For the text-containing cell, return its midpoint in [x, y] coordinate format. 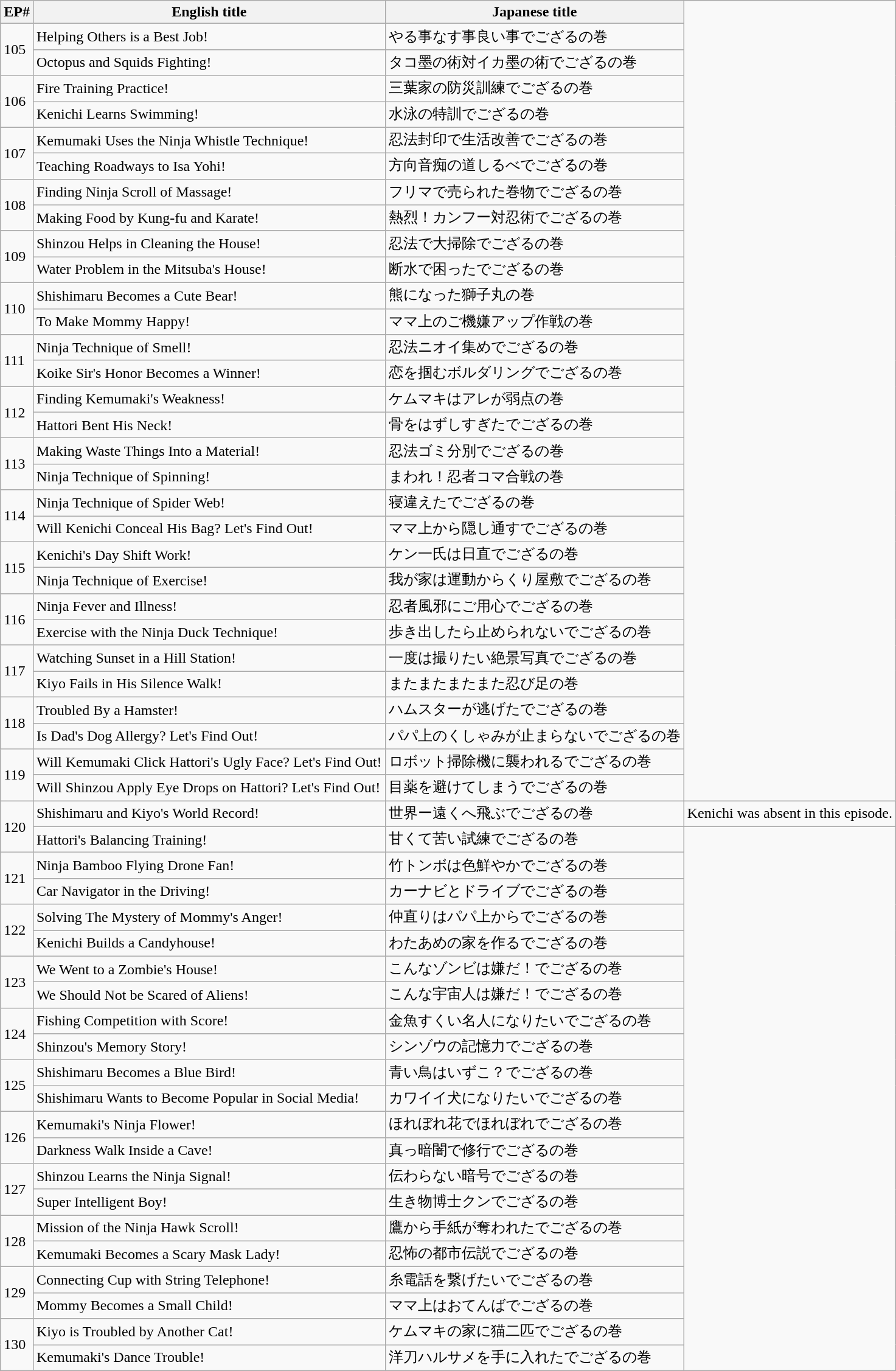
107 [17, 153]
糸電話を繋げたいでござるの巻 [534, 1280]
Kiyo Fails in His Silence Walk! [209, 684]
Darkness Walk Inside a Cave! [209, 1150]
鷹から手紙が奪われたでござるの巻 [534, 1228]
世界ー遠くへ飛ぶでござるの巻 [534, 814]
123 [17, 982]
Koike Sir's Honor Becomes a Winner! [209, 374]
またまたまたまた忍び足の巻 [534, 684]
Kenichi Learns Swimming! [209, 114]
恋を掴むボルダリングでござるの巻 [534, 374]
こんなゾンビは嫌だ！でござるの巻 [534, 969]
We Went to a Zombie's House! [209, 969]
Shishimaru and Kiyo's World Record! [209, 814]
歩き出したら止められないでござるの巻 [534, 633]
Mommy Becomes a Small Child! [209, 1306]
127 [17, 1189]
我が家は運動からくり屋敷でござるの巻 [534, 581]
生き物博士クンでござるの巻 [534, 1202]
仲直りはパパ上からでござるの巻 [534, 918]
Connecting Cup with String Telephone! [209, 1280]
ママ上はおてんばでござるの巻 [534, 1306]
Shishimaru Becomes a Cute Bear! [209, 296]
こんな宇宙人は嫌だ！でござるの巻 [534, 996]
126 [17, 1137]
忍法ゴミ分別でござるの巻 [534, 452]
忍法ニオイ集めでござるの巻 [534, 348]
Is Dad's Dog Allergy? Let's Find Out! [209, 736]
Shishimaru Wants to Become Popular in Social Media! [209, 1099]
116 [17, 619]
タコ墨の術対イカ墨の術でござるの巻 [534, 62]
Exercise with the Ninja Duck Technique! [209, 633]
122 [17, 930]
パパ上のくしゃみが止まらないでござるの巻 [534, 736]
Shinzou Helps in Cleaning the House! [209, 243]
青い鳥はいずこ？でござるの巻 [534, 1072]
忍怖の都市伝説でござるの巻 [534, 1254]
To Make Mommy Happy! [209, 321]
Ninja Fever and Illness! [209, 606]
119 [17, 775]
Ninja Technique of Smell! [209, 348]
水泳の特訓でござるの巻 [534, 114]
まわれ！忍者コマ合戦の巻 [534, 477]
熱烈！カンフー対忍術でござるの巻 [534, 218]
ロボット掃除機に襲われるでござるの巻 [534, 762]
Watching Sunset in a Hill Station! [209, 658]
Japanese title [534, 12]
120 [17, 826]
Ninja Bamboo Flying Drone Fan! [209, 865]
Will Kenichi Conceal His Bag? Let's Find Out! [209, 529]
フリマで売られた巻物でござるの巻 [534, 192]
Will Shinzou Apply Eye Drops on Hattori? Let's Find Out! [209, 787]
Kiyo is Troubled by Another Cat! [209, 1331]
Hattori Bent His Neck! [209, 425]
Fishing Competition with Score! [209, 1021]
Helping Others is a Best Job! [209, 37]
熊になった獅子丸の巻 [534, 296]
ママ上のご機嫌アップ作戦の巻 [534, 321]
Water Problem in the Mitsuba's House! [209, 270]
118 [17, 723]
Shishimaru Becomes a Blue Bird! [209, 1072]
129 [17, 1293]
金魚すくい名人になりたいでござるの巻 [534, 1021]
カワイイ犬になりたいでござるの巻 [534, 1099]
Solving The Mystery of Mommy's Anger! [209, 918]
Making Waste Things Into a Material! [209, 452]
EP# [17, 12]
やる事なす事良い事でござるの巻 [534, 37]
125 [17, 1086]
ケン一氏は日直でござるの巻 [534, 555]
115 [17, 567]
一度は撮りたい絶景写真でござるの巻 [534, 658]
114 [17, 516]
わたあめの家を作るでござるの巻 [534, 943]
124 [17, 1033]
方向音痴の道しるべでござるの巻 [534, 167]
Kemumaki's Ninja Flower! [209, 1125]
Ninja Technique of Exercise! [209, 581]
117 [17, 671]
カーナビとドライブでござるの巻 [534, 891]
Hattori's Balancing Training! [209, 840]
三葉家の防災訓練でござるの巻 [534, 89]
伝わらない暗号でござるの巻 [534, 1177]
We Should Not be Scared of Aliens! [209, 996]
Kenichi Builds a Candyhouse! [209, 943]
Shinzou's Memory Story! [209, 1047]
忍法封印で生活改善でござるの巻 [534, 140]
断水で困ったでござるの巻 [534, 270]
ケムマキの家に猫二匹でござるの巻 [534, 1331]
Kemumaki's Dance Trouble! [209, 1358]
130 [17, 1345]
Car Navigator in the Driving! [209, 891]
Fire Training Practice! [209, 89]
骨をはずしすぎたでござるの巻 [534, 425]
Kemumaki Becomes a Scary Mask Lady! [209, 1254]
Shinzou Learns the Ninja Signal! [209, 1177]
ハムスターが逃げたでござるの巻 [534, 710]
Teaching Roadways to Isa Yohi! [209, 167]
Finding Kemumaki's Weakness! [209, 399]
竹トンボは色鮮やかでござるの巻 [534, 865]
忍者風邪にご用心でござるの巻 [534, 606]
112 [17, 413]
Octopus and Squids Fighting! [209, 62]
洋刀ハルサメを手に入れたでござるの巻 [534, 1358]
Kenichi's Day Shift Work! [209, 555]
シンゾウの記憶力でござるの巻 [534, 1047]
108 [17, 204]
甘くて苦い試練でござるの巻 [534, 840]
Ninja Technique of Spinning! [209, 477]
109 [17, 257]
ケムマキはアレが弱点の巻 [534, 399]
Kenichi was absent in this episode. [790, 814]
Will Kemumaki Click Hattori's Ugly Face? Let's Find Out! [209, 762]
Finding Ninja Scroll of Massage! [209, 192]
Mission of the Ninja Hawk Scroll! [209, 1228]
寝違えたでござるの巻 [534, 503]
Ninja Technique of Spider Web! [209, 503]
106 [17, 101]
ママ上から隠し通すでござるの巻 [534, 529]
English title [209, 12]
110 [17, 308]
128 [17, 1241]
105 [17, 50]
Making Food by Kung-fu and Karate! [209, 218]
ほれぼれ花でほれぼれでござるの巻 [534, 1125]
真っ暗闇で修行でござるの巻 [534, 1150]
目薬を避けてしまうでござるの巻 [534, 787]
忍法で大掃除でござるの巻 [534, 243]
Super Intelligent Boy! [209, 1202]
121 [17, 879]
113 [17, 464]
Kemumaki Uses the Ninja Whistle Technique! [209, 140]
111 [17, 360]
Troubled By a Hamster! [209, 710]
